From the cell containing the given text, extract its center point as (x, y) coordinate. 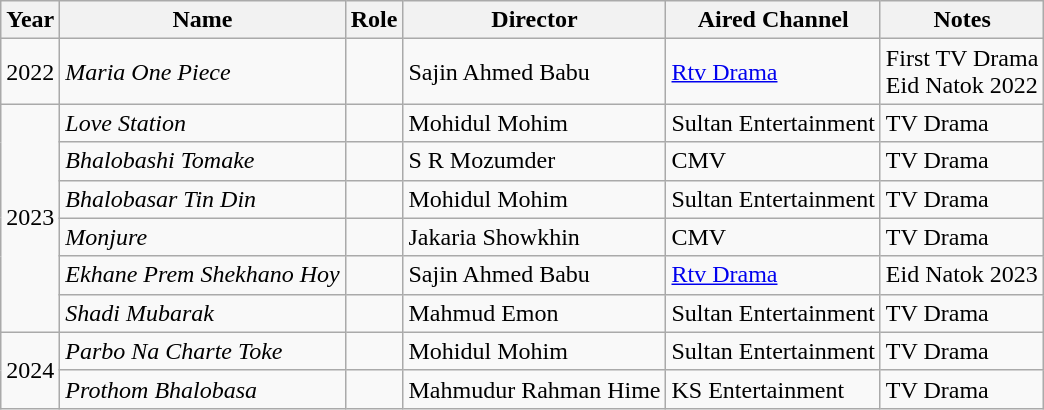
Aired Channel (773, 20)
Prothom Bhalobasa (202, 389)
Notes (962, 20)
KS Entertainment (773, 389)
First TV DramaEid Natok 2022 (962, 72)
Director (534, 20)
S R Mozumder (534, 161)
Monjure (202, 237)
Year (30, 20)
Bhalobashi Tomake (202, 161)
Mahmudur Rahman Hime (534, 389)
Maria One Piece (202, 72)
Name (202, 20)
2022 (30, 72)
2024 (30, 370)
2023 (30, 218)
Role (374, 20)
Ekhane Prem Shekhano Hoy (202, 275)
Love Station (202, 123)
Shadi Mubarak (202, 313)
Bhalobasar Tin Din (202, 199)
Parbo Na Charte Toke (202, 351)
Eid Natok 2023 (962, 275)
Jakaria Showkhin (534, 237)
Mahmud Emon (534, 313)
